Extract the [X, Y] coordinate from the center of the cell holding the provided text.  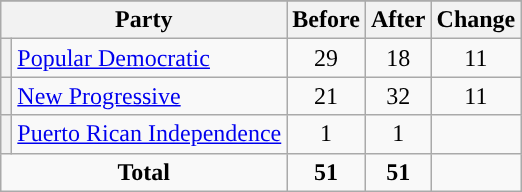
Puerto Rican Independence [150, 134]
New Progressive [150, 96]
Total [144, 172]
Change [476, 20]
32 [398, 96]
18 [398, 58]
Party [144, 20]
Popular Democratic [150, 58]
After [398, 20]
Before [326, 20]
29 [326, 58]
21 [326, 96]
